Identify which cell holds the provided text, then report its [x, y] central coordinate. 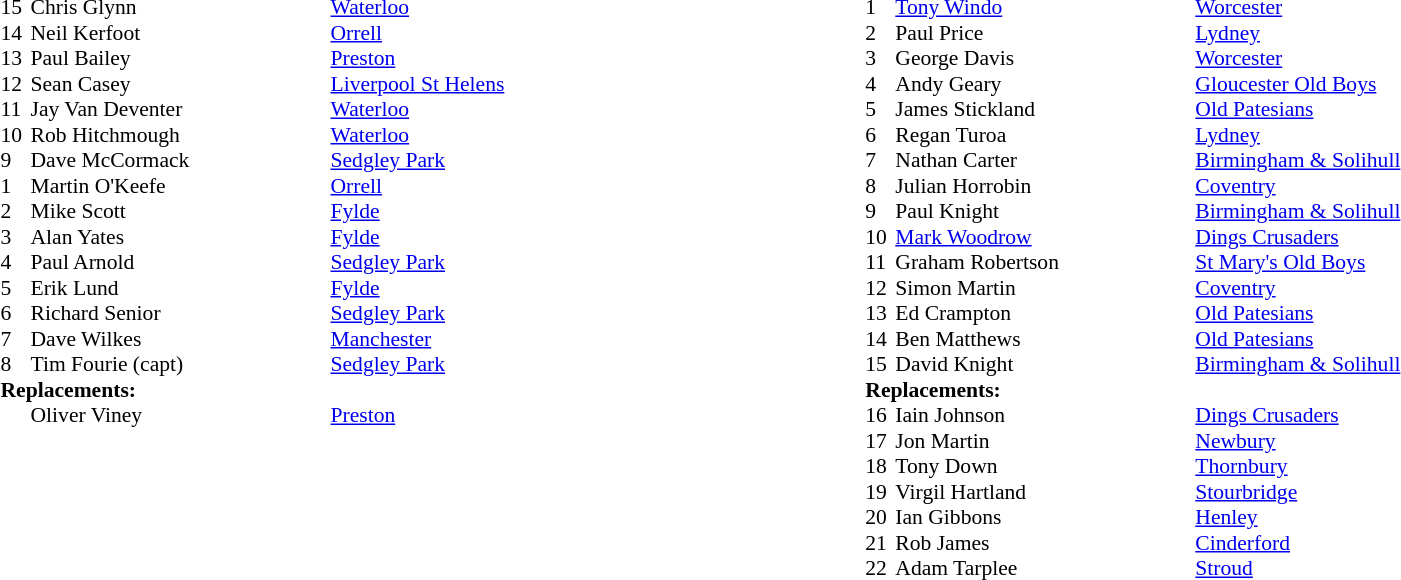
Regan Turoa [1045, 135]
Nathan Carter [1045, 161]
Ed Crampton [1045, 313]
Manchester [417, 339]
15 [880, 365]
Neil Kerfoot [180, 33]
Jay Van Deventer [180, 109]
Mike Scott [180, 211]
17 [880, 441]
Dave McCormack [180, 161]
Jon Martin [1045, 441]
Sean Casey [180, 84]
Richard Senior [180, 313]
20 [880, 517]
Graham Robertson [1045, 263]
Simon Martin [1045, 288]
Mark Woodrow [1045, 237]
Martin O'Keefe [180, 186]
1 [15, 186]
Ben Matthews [1045, 339]
Erik Lund [180, 288]
James Stickland [1045, 109]
Liverpool St Helens [417, 84]
Julian Horrobin [1045, 186]
Paul Knight [1045, 211]
19 [880, 492]
Tony Down [1045, 467]
Tim Fourie (capt) [180, 365]
Ian Gibbons [1045, 517]
Paul Arnold [180, 263]
Cinderford [1298, 543]
Henley [1298, 517]
Virgil Hartland [1045, 492]
Rob James [1045, 543]
16 [880, 415]
21 [880, 543]
Oliver Viney [180, 415]
Paul Price [1045, 33]
George Davis [1045, 59]
St Mary's Old Boys [1298, 263]
Dave Wilkes [180, 339]
David Knight [1045, 365]
Stourbridge [1298, 492]
Newbury [1298, 441]
18 [880, 467]
Iain Johnson [1045, 415]
Andy Geary [1045, 84]
Worcester [1298, 59]
Rob Hitchmough [180, 135]
Alan Yates [180, 237]
Paul Bailey [180, 59]
Gloucester Old Boys [1298, 84]
Thornbury [1298, 467]
